Extract the (X, Y) coordinate from the center of the cell holding the provided text.  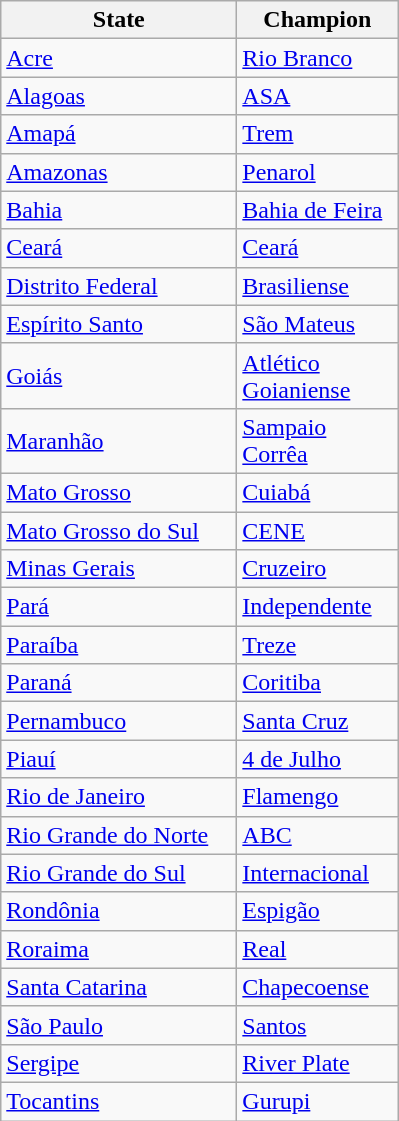
Trem (318, 134)
Rio Grande do Sul (119, 873)
Internacional (318, 873)
Acre (119, 58)
Real (318, 949)
Bahia (119, 210)
Independente (318, 607)
Mato Grosso (119, 492)
Flamengo (318, 797)
Champion (318, 20)
Espírito Santo (119, 324)
Amapá (119, 134)
Sampaio Corrêa (318, 440)
Bahia de Feira (318, 210)
Roraima (119, 949)
São Paulo (119, 1025)
CENE (318, 531)
Minas Gerais (119, 569)
Santa Catarina (119, 987)
Piauí (119, 759)
Treze (318, 645)
ABC (318, 835)
4 de Julho (318, 759)
Alagoas (119, 96)
Cuiabá (318, 492)
Espigão (318, 911)
Goiás (119, 376)
Sergipe (119, 1063)
Rio Branco (318, 58)
Rio de Janeiro (119, 797)
ASA (318, 96)
Tocantins (119, 1101)
Mato Grosso do Sul (119, 531)
Rondônia (119, 911)
Brasiliense (318, 286)
State (119, 20)
Penarol (318, 172)
River Plate (318, 1063)
Santa Cruz (318, 721)
Chapecoense (318, 987)
Cruzeiro (318, 569)
Atlético Goianiense (318, 376)
Pernambuco (119, 721)
Santos (318, 1025)
Coritiba (318, 683)
Rio Grande do Norte (119, 835)
Paraíba (119, 645)
Distrito Federal (119, 286)
Amazonas (119, 172)
Pará (119, 607)
São Mateus (318, 324)
Gurupi (318, 1101)
Paraná (119, 683)
Maranhão (119, 440)
